Extract the (x, y) coordinate from the center of the cell holding the provided text.  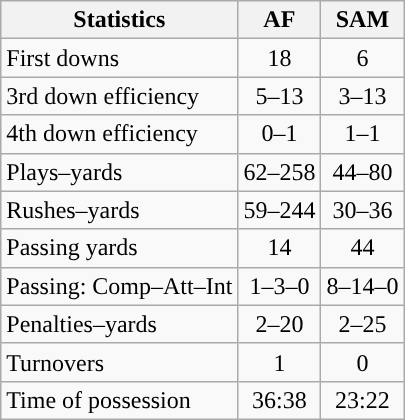
44–80 (362, 172)
3–13 (362, 96)
5–13 (280, 96)
30–36 (362, 210)
62–258 (280, 172)
8–14–0 (362, 286)
Turnovers (120, 362)
0 (362, 362)
Penalties–yards (120, 324)
Passing: Comp–Att–Int (120, 286)
First downs (120, 58)
23:22 (362, 400)
AF (280, 20)
2–25 (362, 324)
4th down efficiency (120, 134)
36:38 (280, 400)
SAM (362, 20)
Time of possession (120, 400)
14 (280, 248)
2–20 (280, 324)
3rd down efficiency (120, 96)
Passing yards (120, 248)
0–1 (280, 134)
18 (280, 58)
6 (362, 58)
1–1 (362, 134)
Rushes–yards (120, 210)
59–244 (280, 210)
1–3–0 (280, 286)
Plays–yards (120, 172)
1 (280, 362)
44 (362, 248)
Statistics (120, 20)
